Pinpoint the cell where the given text exists, returning its (X, Y) midpoint coordinate. 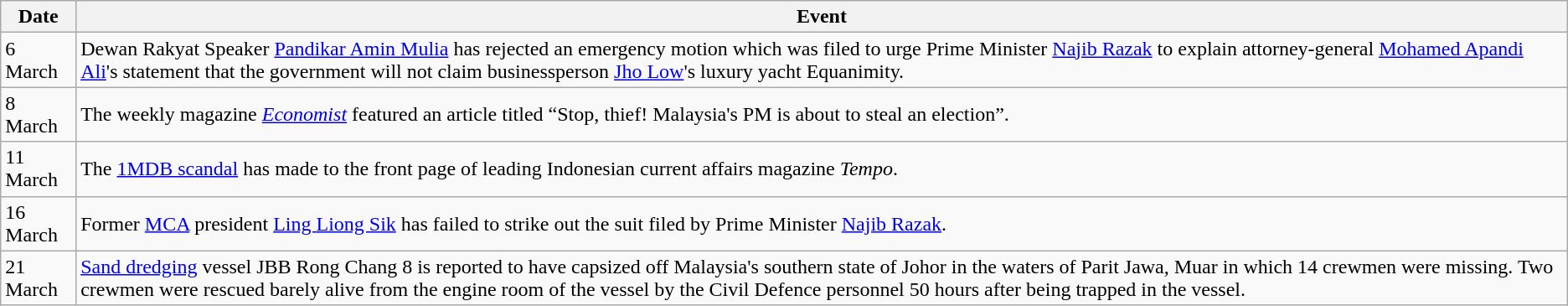
Former MCA president Ling Liong Sik has failed to strike out the suit filed by Prime Minister Najib Razak. (823, 223)
11 March (39, 169)
Date (39, 17)
Event (823, 17)
21 March (39, 278)
16 March (39, 223)
6 March (39, 60)
The weekly magazine Economist featured an article titled “Stop, thief! Malaysia's PM is about to steal an election”. (823, 114)
The 1MDB scandal has made to the front page of leading Indonesian current affairs magazine Tempo. (823, 169)
8 March (39, 114)
